Locate the cell with the specified text and output its [x, y] center coordinate. 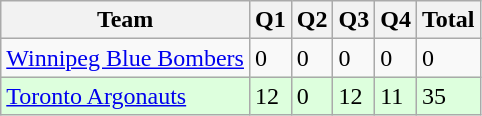
Q3 [354, 20]
Total [448, 20]
Q1 [270, 20]
Winnipeg Blue Bombers [126, 58]
Q4 [396, 20]
Team [126, 20]
Q2 [312, 20]
11 [396, 96]
35 [448, 96]
Toronto Argonauts [126, 96]
